For the text-containing cell, return its midpoint in [X, Y] coordinate format. 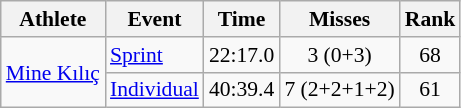
68 [430, 55]
3 (0+3) [339, 55]
Individual [154, 90]
Rank [430, 19]
Event [154, 19]
7 (2+2+1+2) [339, 90]
Mine Kılıç [53, 72]
61 [430, 90]
Time [242, 19]
Athlete [53, 19]
22:17.0 [242, 55]
Misses [339, 19]
Sprint [154, 55]
40:39.4 [242, 90]
